Return the (X, Y) coordinate for the center point of the cell that contains the specified text.  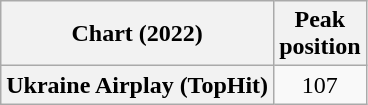
Chart (2022) (138, 34)
107 (320, 85)
Ukraine Airplay (TopHit) (138, 85)
Peakposition (320, 34)
